From the cell containing the given text, extract its center point as (X, Y) coordinate. 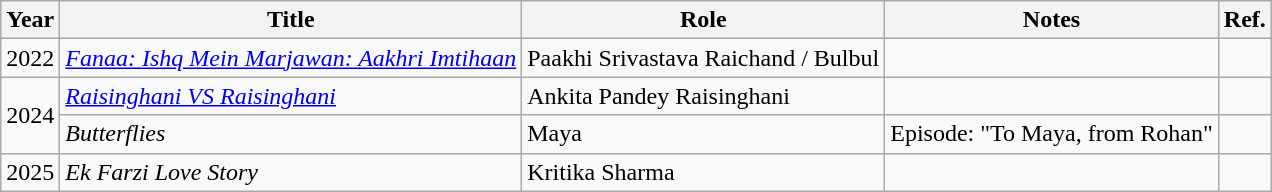
2022 (30, 58)
Ek Farzi Love Story (291, 172)
2025 (30, 172)
Maya (704, 134)
Raisinghani VS Raisinghani (291, 96)
2024 (30, 115)
Fanaa: Ishq Mein Marjawan: Aakhri Imtihaan (291, 58)
Ankita Pandey Raisinghani (704, 96)
Role (704, 20)
Notes (1052, 20)
Ref. (1244, 20)
Year (30, 20)
Title (291, 20)
Paakhi Srivastava Raichand / Bulbul (704, 58)
Butterflies (291, 134)
Episode: "To Maya, from Rohan" (1052, 134)
Kritika Sharma (704, 172)
